Provide the [X, Y] coordinate of the cell's center where the given text is located.  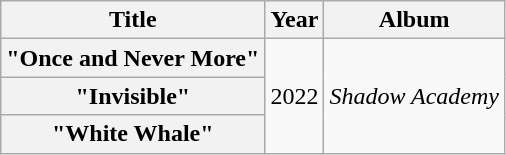
Year [294, 20]
"Once and Never More" [133, 58]
"Invisible" [133, 96]
Title [133, 20]
Album [414, 20]
2022 [294, 96]
Shadow Academy [414, 96]
"White Whale" [133, 134]
